Output the [x, y] coordinate of the center of the cell containing the given text.  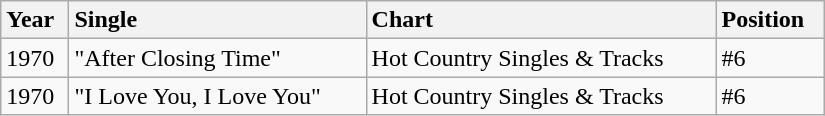
Year [35, 20]
Position [770, 20]
"After Closing Time" [218, 58]
Chart [541, 20]
Single [218, 20]
"I Love You, I Love You" [218, 96]
